From the cell containing the given text, extract its center point as [X, Y] coordinate. 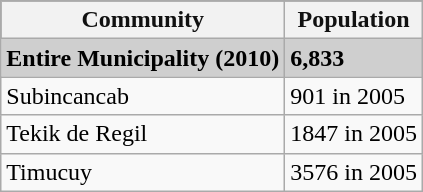
Tekik de Regil [143, 134]
901 in 2005 [354, 96]
3576 in 2005 [354, 172]
Entire Municipality (2010) [143, 58]
Population [354, 20]
6,833 [354, 58]
1847 in 2005 [354, 134]
Timucuy [143, 172]
Community [143, 20]
Subincancab [143, 96]
